Provide the [X, Y] coordinate of the cell's center where the given text is located.  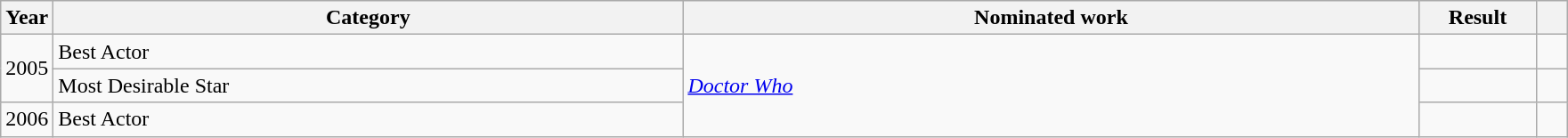
2005 [27, 69]
Result [1478, 18]
2006 [27, 119]
Year [27, 18]
Nominated work [1051, 18]
Most Desirable Star [369, 85]
Category [369, 18]
Doctor Who [1051, 85]
